From the cell containing the given text, extract its center point as [x, y] coordinate. 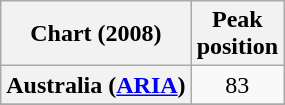
Australia (ARIA) [96, 85]
83 [237, 85]
Chart (2008) [96, 34]
Peakposition [237, 34]
